Output the [X, Y] coordinate of the center of the cell containing the given text.  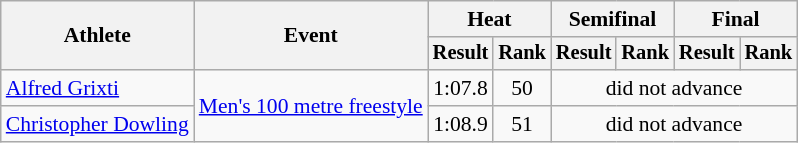
Men's 100 metre freestyle [311, 106]
Alfred Grixti [98, 88]
50 [522, 88]
Christopher Dowling [98, 124]
Heat [490, 19]
1:08.9 [461, 124]
Final [736, 19]
51 [522, 124]
1:07.8 [461, 88]
Athlete [98, 36]
Event [311, 36]
Semifinal [612, 19]
